Capture the cell that displays the provided text and extract its (x, y) central coordinate. 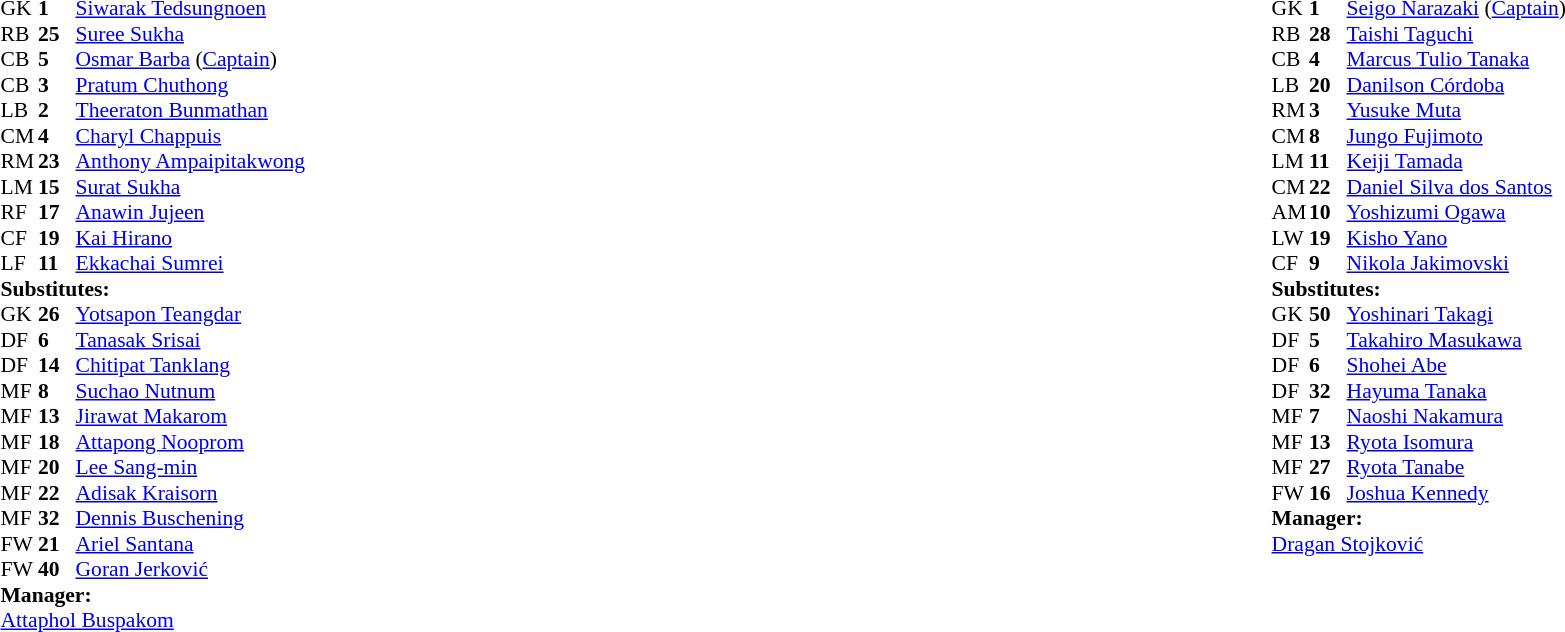
Suree Sukha (191, 34)
Theeraton Bunmathan (191, 111)
Tanasak Srisai (191, 340)
Attapong Nooprom (191, 442)
RF (19, 213)
Anthony Ampaipitakwong (191, 161)
23 (57, 161)
21 (57, 544)
Chitipat Tanklang (191, 365)
14 (57, 365)
AM (1291, 213)
27 (1328, 467)
17 (57, 213)
Pratum Chuthong (191, 85)
50 (1328, 315)
Goran Jerković (191, 569)
LW (1291, 238)
Lee Sang-min (191, 467)
26 (57, 315)
28 (1328, 34)
7 (1328, 417)
25 (57, 34)
Yotsapon Teangdar (191, 315)
Anawin Jujeen (191, 213)
Ekkachai Sumrei (191, 263)
LF (19, 263)
10 (1328, 213)
Osmar Barba (Captain) (191, 59)
2 (57, 111)
Substitutes: (152, 289)
Adisak Kraisorn (191, 493)
Manager: (152, 595)
40 (57, 569)
15 (57, 187)
Dennis Buschening (191, 519)
18 (57, 442)
Surat Sukha (191, 187)
Jirawat Makarom (191, 417)
Kai Hirano (191, 238)
Suchao Nutnum (191, 391)
Charyl Chappuis (191, 136)
16 (1328, 493)
9 (1328, 263)
Ariel Santana (191, 544)
